Determine the (X, Y) coordinate at the center of the cell enclosing the given text.  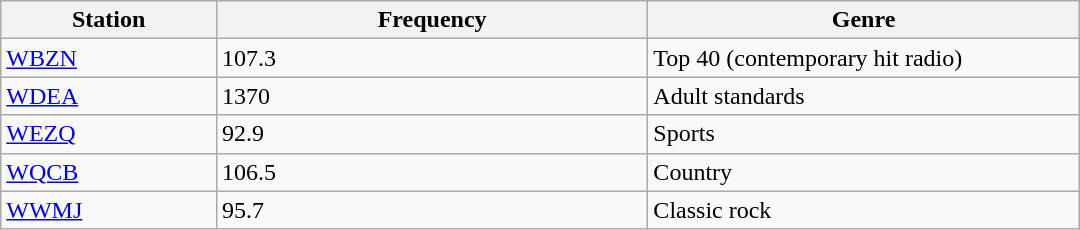
Sports (864, 134)
Top 40 (contemporary hit radio) (864, 58)
Genre (864, 20)
Adult standards (864, 96)
1370 (432, 96)
Frequency (432, 20)
106.5 (432, 172)
WDEA (109, 96)
Country (864, 172)
Station (109, 20)
WBZN (109, 58)
WQCB (109, 172)
107.3 (432, 58)
WWMJ (109, 210)
92.9 (432, 134)
95.7 (432, 210)
WEZQ (109, 134)
Classic rock (864, 210)
